Search for the cell housing the specified text and yield its (x, y) center coordinate. 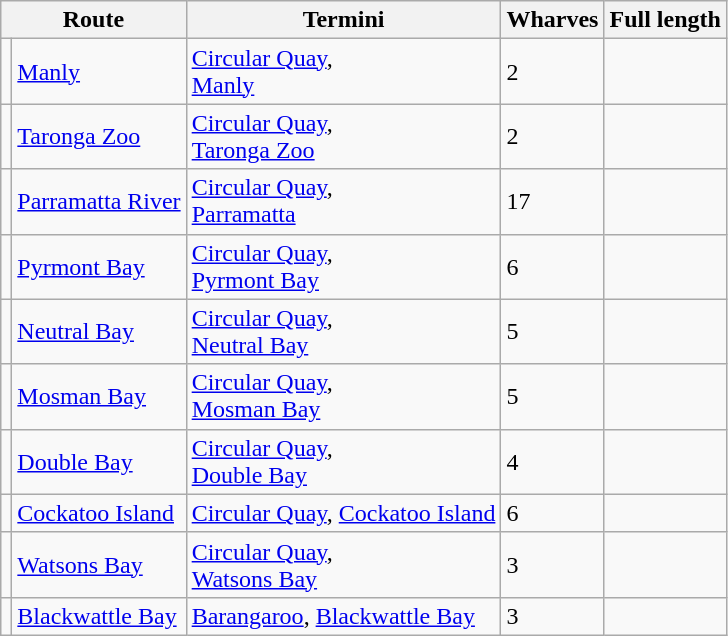
Wharves (552, 20)
Manly (99, 72)
Circular Quay, Cockatoo Island (344, 513)
Termini (344, 20)
Mosman Bay (99, 396)
Blackwattle Bay (99, 616)
Taronga Zoo (99, 136)
17 (552, 202)
Circular Quay,Neutral Bay (344, 332)
Pyrmont Bay (99, 266)
Circular Quay,Mosman Bay (344, 396)
Route (94, 20)
Barangaroo, Blackwattle Bay (344, 616)
Circular Quay,Taronga Zoo (344, 136)
Circular Quay,Double Bay (344, 462)
Cockatoo Island (99, 513)
Watsons Bay (99, 564)
Parramatta River (99, 202)
Circular Quay,Parramatta (344, 202)
Neutral Bay (99, 332)
Circular Quay,Pyrmont Bay (344, 266)
Double Bay (99, 462)
Circular Quay,Manly (344, 72)
Circular Quay,Watsons Bay (344, 564)
4 (552, 462)
Full length (665, 20)
